Detect which cell encompasses the target text, then output its [x, y] center coordinate. 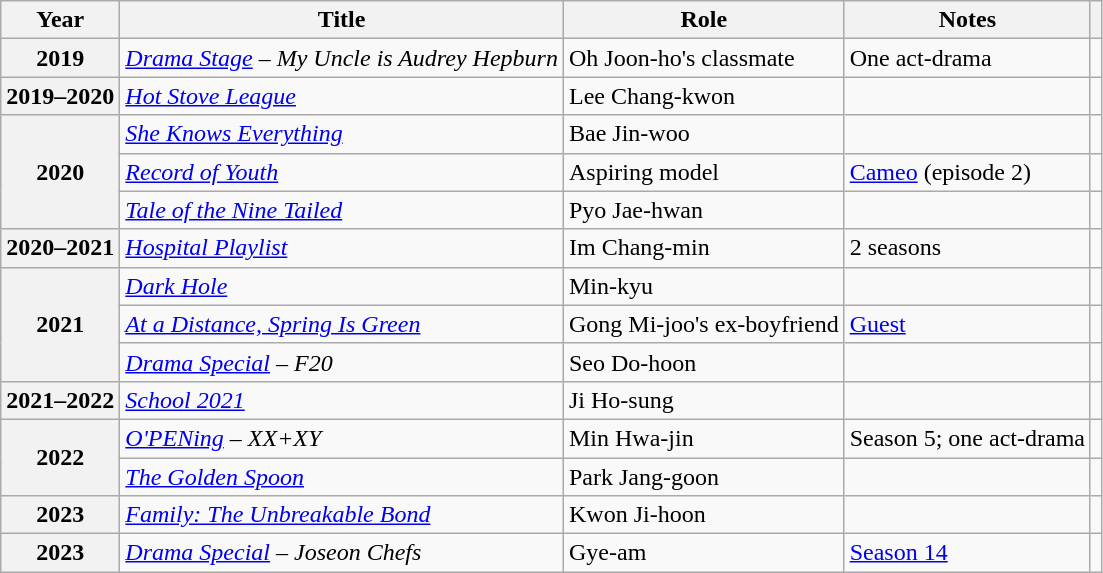
2019–2020 [60, 96]
Hospital Playlist [342, 248]
Ji Ho-sung [704, 400]
Min-kyu [704, 286]
Role [704, 20]
One act-drama [967, 58]
Year [60, 20]
Drama Special – Joseon Chefs [342, 553]
2020–2021 [60, 248]
She Knows Everything [342, 134]
Guest [967, 324]
School 2021 [342, 400]
Park Jang-goon [704, 477]
Gye-am [704, 553]
Drama Stage – My Uncle is Audrey Hepburn [342, 58]
2021–2022 [60, 400]
Lee Chang-kwon [704, 96]
Im Chang-min [704, 248]
2022 [60, 457]
Hot Stove League [342, 96]
Notes [967, 20]
Gong Mi-joo's ex-boyfriend [704, 324]
O'PENing – XX+XY [342, 438]
Record of Youth [342, 172]
Pyo Jae-hwan [704, 210]
Seo Do-hoon [704, 362]
Kwon Ji-hoon [704, 515]
2021 [60, 324]
Bae Jin-woo [704, 134]
Title [342, 20]
Aspiring model [704, 172]
Cameo (episode 2) [967, 172]
2020 [60, 172]
Season 14 [967, 553]
Oh Joon-ho's classmate [704, 58]
2019 [60, 58]
Family: The Unbreakable Bond [342, 515]
Tale of the Nine Tailed [342, 210]
Min Hwa-jin [704, 438]
Season 5; one act-drama [967, 438]
Drama Special – F20 [342, 362]
Dark Hole [342, 286]
The Golden Spoon [342, 477]
At a Distance, Spring Is Green [342, 324]
2 seasons [967, 248]
